Locate the cell with the specified text and output its (X, Y) center coordinate. 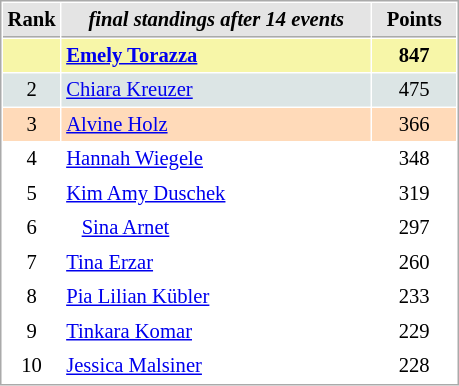
Kim Amy Duschek (216, 194)
Alvine Holz (216, 124)
475 (414, 90)
7 (32, 262)
260 (414, 262)
9 (32, 332)
228 (414, 366)
Pia Lilian Kübler (216, 296)
297 (414, 228)
6 (32, 228)
5 (32, 194)
10 (32, 366)
Sina Arnet (216, 228)
final standings after 14 events (216, 20)
Jessica Malsiner (216, 366)
229 (414, 332)
348 (414, 158)
366 (414, 124)
Tinkara Komar (216, 332)
847 (414, 56)
Rank (32, 20)
8 (32, 296)
Tina Erzar (216, 262)
4 (32, 158)
Points (414, 20)
319 (414, 194)
233 (414, 296)
3 (32, 124)
Chiara Kreuzer (216, 90)
Emely Torazza (216, 56)
2 (32, 90)
Hannah Wiegele (216, 158)
